Pinpoint the cell where the given text exists, returning its (X, Y) midpoint coordinate. 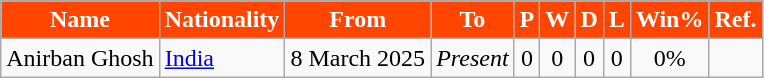
From (358, 20)
Ref. (736, 20)
Win% (670, 20)
Name (80, 20)
L (616, 20)
Nationality (222, 20)
To (472, 20)
P (527, 20)
D (589, 20)
Anirban Ghosh (80, 58)
Present (472, 58)
India (222, 58)
0% (670, 58)
8 March 2025 (358, 58)
W (558, 20)
